Search for the cell housing the specified text and yield its (X, Y) center coordinate. 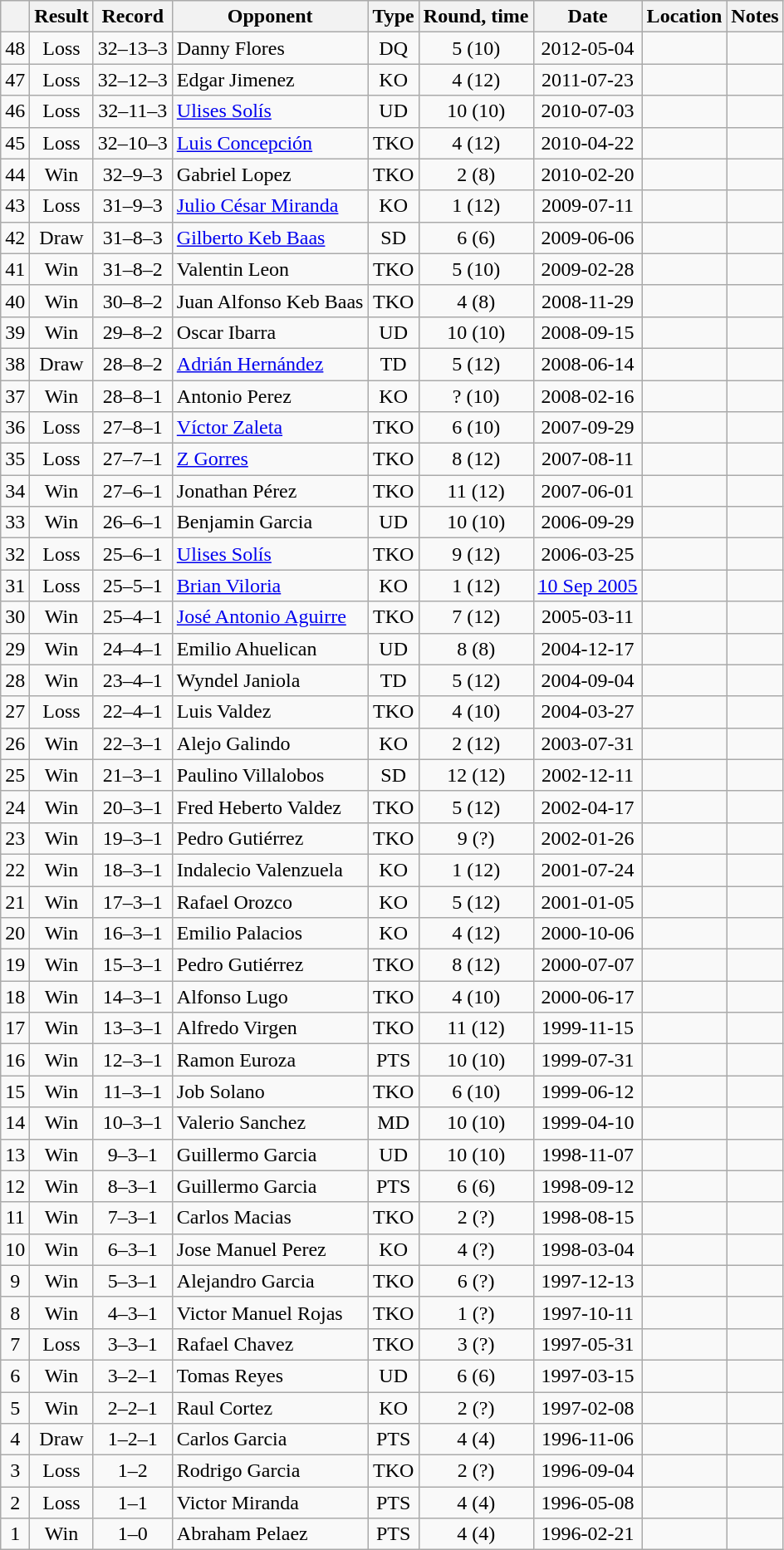
Víctor Zaleta (270, 428)
1–2 (133, 1471)
28–8–1 (133, 396)
7 (15, 1344)
9 (12) (476, 554)
Valerio Sanchez (270, 1123)
3–2–1 (133, 1376)
Abraham Pelaez (270, 1534)
2010-02-20 (588, 174)
35 (15, 459)
Opponent (270, 17)
MD (394, 1123)
12–3–1 (133, 1060)
6 (?) (476, 1281)
36 (15, 428)
2–2–1 (133, 1408)
Oscar Ibarra (270, 332)
Ramon Euroza (270, 1060)
20–3–1 (133, 807)
34 (15, 491)
16 (15, 1060)
39 (15, 332)
40 (15, 301)
27 (15, 712)
2 (8) (476, 174)
2007-08-11 (588, 459)
2011-07-23 (588, 80)
Luis Concepción (270, 143)
1998-09-12 (588, 1186)
2003-07-31 (588, 743)
2006-03-25 (588, 554)
24–4–1 (133, 649)
31–9–3 (133, 206)
Rafael Chavez (270, 1344)
1996-09-04 (588, 1471)
1 (?) (476, 1312)
2002-04-17 (588, 807)
2 (12) (476, 743)
2009-07-11 (588, 206)
19–3–1 (133, 838)
1999-07-31 (588, 1060)
46 (15, 111)
Z Gorres (270, 459)
18 (15, 997)
1999-11-15 (588, 1028)
13–3–1 (133, 1028)
32–10–3 (133, 143)
4 (?) (476, 1249)
3 (?) (476, 1344)
2009-02-28 (588, 269)
22–3–1 (133, 743)
18–3–1 (133, 870)
23 (15, 838)
31–8–3 (133, 238)
25–6–1 (133, 554)
2008-02-16 (588, 396)
10 (15, 1249)
1–1 (133, 1503)
Edgar Jimenez (270, 80)
45 (15, 143)
Carlos Macias (270, 1218)
Round, time (476, 17)
5–3–1 (133, 1281)
Antonio Perez (270, 396)
31–8–2 (133, 269)
22–4–1 (133, 712)
26 (15, 743)
2000-10-06 (588, 934)
Rafael Orozco (270, 901)
1998-08-15 (588, 1218)
2004-09-04 (588, 680)
42 (15, 238)
1997-05-31 (588, 1344)
2009-06-06 (588, 238)
2005-03-11 (588, 617)
32–13–3 (133, 48)
Valentin Leon (270, 269)
14–3–1 (133, 997)
47 (15, 80)
Wyndel Janiola (270, 680)
32 (15, 554)
30 (15, 617)
3 (15, 1471)
21–3–1 (133, 775)
Emilio Palacios (270, 934)
Location (684, 17)
Victor Miranda (270, 1503)
7–3–1 (133, 1218)
1997-02-08 (588, 1408)
Gilberto Keb Baas (270, 238)
16–3–1 (133, 934)
Job Solano (270, 1091)
Rodrigo Garcia (270, 1471)
1997-10-11 (588, 1312)
José Antonio Aguirre (270, 617)
1996-05-08 (588, 1503)
? (10) (476, 396)
32–9–3 (133, 174)
12 (12) (476, 775)
2006-09-29 (588, 522)
2008-11-29 (588, 301)
20 (15, 934)
21 (15, 901)
Indalecio Valenzuela (270, 870)
Luis Valdez (270, 712)
15–3–1 (133, 965)
6–3–1 (133, 1249)
2007-09-29 (588, 428)
17 (15, 1028)
1997-03-15 (588, 1376)
Benjamin Garcia (270, 522)
Adrián Hernández (270, 364)
Date (588, 17)
2010-07-03 (588, 111)
Danny Flores (270, 48)
1998-03-04 (588, 1249)
Jonathan Pérez (270, 491)
Notes (755, 17)
1–0 (133, 1534)
29–8–2 (133, 332)
19 (15, 965)
17–3–1 (133, 901)
8 (15, 1312)
2004-03-27 (588, 712)
15 (15, 1091)
48 (15, 48)
27–7–1 (133, 459)
28 (15, 680)
2008-09-15 (588, 332)
2 (15, 1503)
Victor Manuel Rojas (270, 1312)
7 (12) (476, 617)
31 (15, 586)
10–3–1 (133, 1123)
41 (15, 269)
25 (15, 775)
1999-06-12 (588, 1091)
5 (15, 1408)
8 (8) (476, 649)
4 (15, 1440)
Gabriel Lopez (270, 174)
2001-01-05 (588, 901)
4–3–1 (133, 1312)
Alfredo Virgen (270, 1028)
30–8–2 (133, 301)
2002-01-26 (588, 838)
1996-02-21 (588, 1534)
2002-12-11 (588, 775)
Alfonso Lugo (270, 997)
27–6–1 (133, 491)
12 (15, 1186)
28–8–2 (133, 364)
2001-07-24 (588, 870)
2012-05-04 (588, 48)
1–2–1 (133, 1440)
10 Sep 2005 (588, 586)
1996-11-06 (588, 1440)
8–3–1 (133, 1186)
11–3–1 (133, 1091)
9–3–1 (133, 1155)
9 (?) (476, 838)
4 (8) (476, 301)
2004-12-17 (588, 649)
3–3–1 (133, 1344)
Fred Heberto Valdez (270, 807)
1999-04-10 (588, 1123)
2000-06-17 (588, 997)
Julio César Miranda (270, 206)
Jose Manuel Perez (270, 1249)
26–6–1 (133, 522)
32–12–3 (133, 80)
43 (15, 206)
23–4–1 (133, 680)
Paulino Villalobos (270, 775)
Tomas Reyes (270, 1376)
1997-12-13 (588, 1281)
25–4–1 (133, 617)
25–5–1 (133, 586)
44 (15, 174)
Record (133, 17)
13 (15, 1155)
Alejo Galindo (270, 743)
1998-11-07 (588, 1155)
29 (15, 649)
Emilio Ahuelican (270, 649)
6 (15, 1376)
Brian Viloria (270, 586)
27–8–1 (133, 428)
9 (15, 1281)
24 (15, 807)
33 (15, 522)
22 (15, 870)
DQ (394, 48)
Raul Cortez (270, 1408)
38 (15, 364)
Type (394, 17)
1 (15, 1534)
2000-07-07 (588, 965)
32–11–3 (133, 111)
37 (15, 396)
Result (61, 17)
Carlos Garcia (270, 1440)
14 (15, 1123)
11 (15, 1218)
2010-04-22 (588, 143)
Juan Alfonso Keb Baas (270, 301)
2008-06-14 (588, 364)
2007-06-01 (588, 491)
Alejandro Garcia (270, 1281)
